From the cell containing the given text, extract its center point as (X, Y) coordinate. 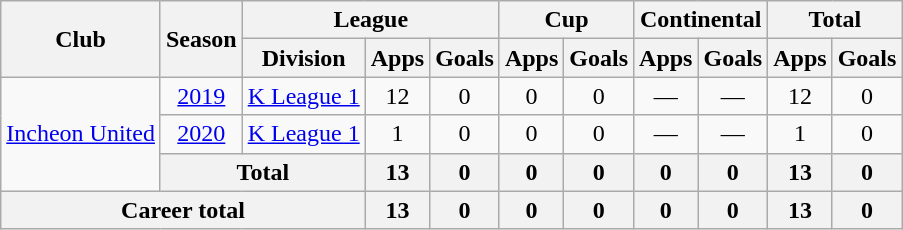
Division (304, 58)
League (370, 20)
Continental (701, 20)
Club (81, 39)
2020 (201, 134)
Season (201, 39)
2019 (201, 96)
Incheon United (81, 134)
Career total (183, 210)
Cup (566, 20)
